Identify which cell holds the provided text, then report its (X, Y) central coordinate. 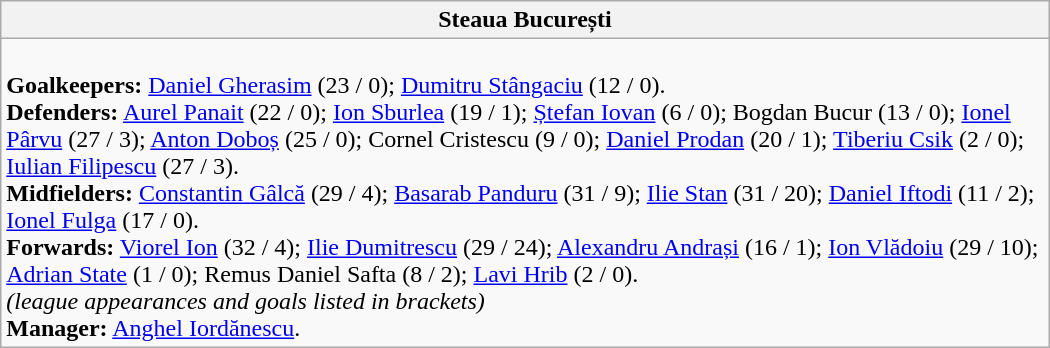
Steaua București (525, 20)
